Capture the cell that displays the provided text and extract its (x, y) central coordinate. 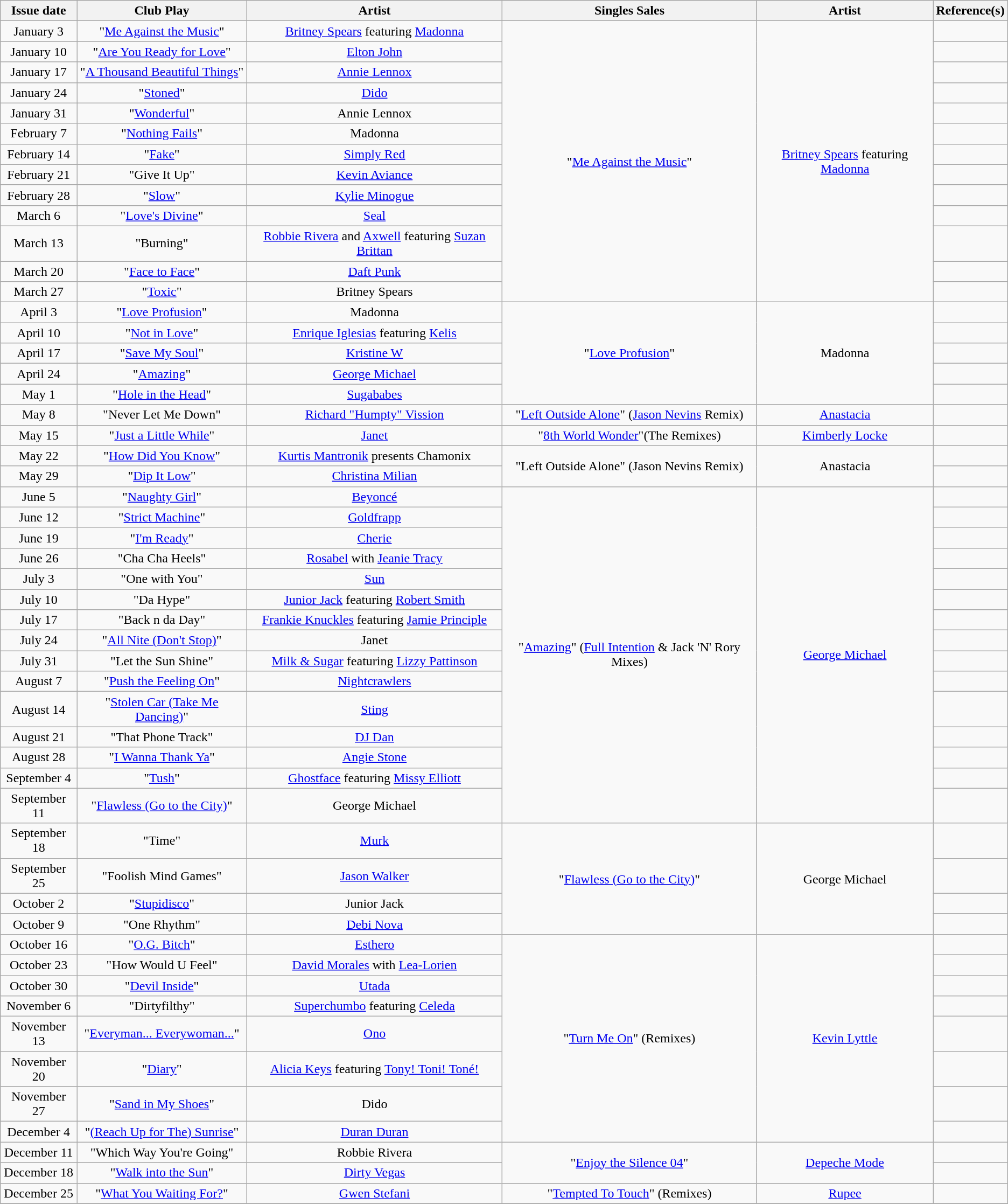
June 26 (39, 558)
March 20 (39, 271)
Robbie Rivera and Axwell featuring Suzan Brittan (375, 243)
August 7 (39, 681)
"Nothing Fails" (162, 134)
January 3 (39, 31)
September 18 (39, 840)
Nightcrawlers (375, 681)
January 31 (39, 113)
"Never Let Me Down" (162, 415)
"Naughty Girl" (162, 497)
Debi Nova (375, 924)
May 1 (39, 394)
Kevin Aviance (375, 175)
September 25 (39, 876)
"Give It Up" (162, 175)
Utada (375, 985)
October 16 (39, 944)
"Save My Soul" (162, 353)
"Time" (162, 840)
"(Reach Up for The) Sunrise" (162, 1132)
Jason Walker (375, 876)
"Stupidisco" (162, 903)
"Turn Me On" (Remixes) (629, 1038)
April 24 (39, 374)
December 4 (39, 1132)
"Sand in My Shoes" (162, 1104)
"Back n da Day" (162, 620)
"Let the Sun Shine" (162, 661)
December 25 (39, 1193)
February 14 (39, 154)
June 19 (39, 538)
August 21 (39, 737)
August 28 (39, 757)
Richard "Humpty" Vission (375, 415)
January 24 (39, 93)
Junior Jack (375, 903)
July 17 (39, 620)
Esthero (375, 944)
Cherie (375, 538)
"Fake" (162, 154)
Reference(s) (970, 11)
"Da Hype" (162, 600)
Christina Milian (375, 476)
March 6 (39, 215)
Daft Punk (375, 271)
Kurtis Mantronik presents Chamonix (375, 456)
"One with You" (162, 579)
"How Did You Know" (162, 456)
Kristine W (375, 353)
"Slow" (162, 195)
"What You Waiting For?" (162, 1193)
November 6 (39, 1006)
"Hole in the Head" (162, 394)
August 14 (39, 709)
Murk (375, 840)
Britney Spears (375, 292)
"I'm Ready" (162, 538)
"Love's Divine" (162, 215)
July 24 (39, 641)
May 29 (39, 476)
Sun (375, 579)
May 22 (39, 456)
"Cha Cha Heels" (162, 558)
Dirty Vegas (375, 1173)
"Foolish Mind Games" (162, 876)
October 30 (39, 985)
"Stoned" (162, 93)
"Not in Love" (162, 333)
"Devil Inside" (162, 985)
June 5 (39, 497)
"Amazing" (Full Intention & Jack 'N' Rory Mixes) (629, 655)
November 20 (39, 1069)
December 18 (39, 1173)
"Strict Machine" (162, 517)
July 3 (39, 579)
Gwen Stefani (375, 1193)
"Tempted To Touch" (Remixes) (629, 1193)
"A Thousand Beautiful Things" (162, 72)
"Wonderful" (162, 113)
Goldfrapp (375, 517)
"Push the Feeling On" (162, 681)
Enrique Iglesias featuring Kelis (375, 333)
"Stolen Car (Take Me Dancing)" (162, 709)
Sting (375, 709)
DJ Dan (375, 737)
Sugababes (375, 394)
February 28 (39, 195)
"Dip It Low" (162, 476)
Elton John (375, 52)
July 10 (39, 600)
October 9 (39, 924)
Junior Jack featuring Robert Smith (375, 600)
"How Would U Feel" (162, 965)
"Everyman... Everywoman..." (162, 1034)
"Diary" (162, 1069)
Rupee (844, 1193)
Issue date (39, 11)
Simply Red (375, 154)
"That Phone Track" (162, 737)
Ghostface featuring Missy Elliott (375, 778)
July 31 (39, 661)
April 10 (39, 333)
March 27 (39, 292)
"Just a Little While" (162, 435)
Frankie Knuckles featuring Jamie Principle (375, 620)
"Face to Face" (162, 271)
September 4 (39, 778)
"All Nite (Don't Stop)" (162, 641)
Duran Duran (375, 1132)
"One Rhythm" (162, 924)
November 13 (39, 1034)
Kylie Minogue (375, 195)
Alicia Keys featuring Tony! Toni! Toné! (375, 1069)
"Toxic" (162, 292)
Kevin Lyttle (844, 1038)
"Amazing" (162, 374)
"Burning" (162, 243)
Seal (375, 215)
October 23 (39, 965)
"Which Way You're Going" (162, 1152)
February 7 (39, 134)
"O.G. Bitch" (162, 944)
Kimberly Locke (844, 435)
"I Wanna Thank Ya" (162, 757)
Club Play (162, 11)
Ono (375, 1034)
"Dirtyfilthy" (162, 1006)
Robbie Rivera (375, 1152)
January 10 (39, 52)
September 11 (39, 806)
Depeche Mode (844, 1163)
"8th World Wonder"(The Remixes) (629, 435)
April 17 (39, 353)
"Tush" (162, 778)
November 27 (39, 1104)
"Walk into the Sun" (162, 1173)
Superchumbo featuring Celeda (375, 1006)
February 21 (39, 175)
May 15 (39, 435)
October 2 (39, 903)
June 12 (39, 517)
"Enjoy the Silence 04" (629, 1163)
David Morales with Lea-Lorien (375, 965)
May 8 (39, 415)
Milk & Sugar featuring Lizzy Pattinson (375, 661)
Angie Stone (375, 757)
Beyoncé (375, 497)
April 3 (39, 312)
December 11 (39, 1152)
Singles Sales (629, 11)
"Are You Ready for Love" (162, 52)
March 13 (39, 243)
Rosabel with Jeanie Tracy (375, 558)
January 17 (39, 72)
